Locate the cell with the specified text and output its [x, y] center coordinate. 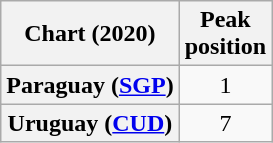
Chart (2020) [90, 34]
Paraguay (SGP) [90, 85]
1 [225, 85]
Uruguay (CUD) [90, 123]
Peakposition [225, 34]
7 [225, 123]
